Provide the [x, y] coordinate of the cell's center where the given text is located.  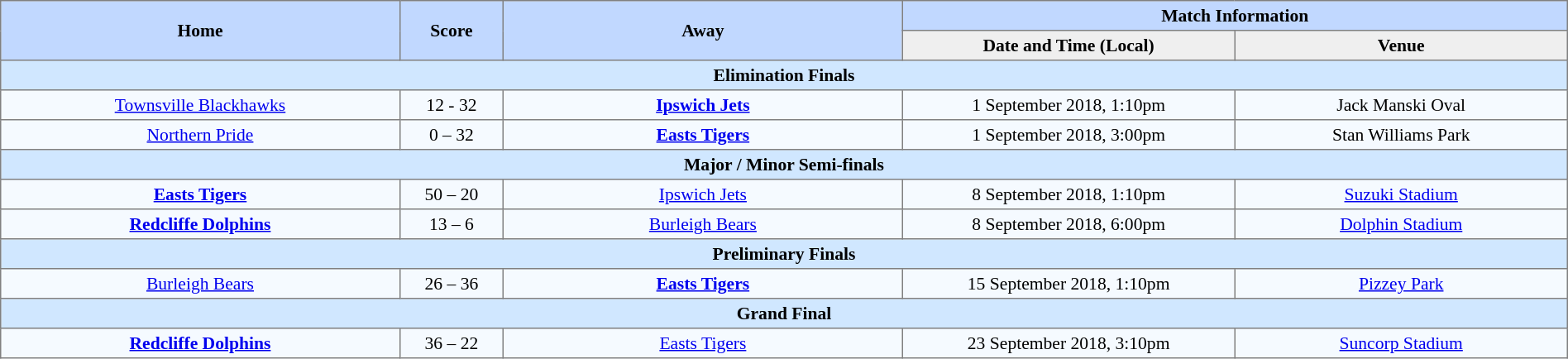
15 September 2018, 1:10pm [1068, 284]
Elimination Finals [784, 75]
23 September 2018, 3:10pm [1068, 343]
Preliminary Finals [784, 254]
Pizzey Park [1401, 284]
Home [200, 31]
1 September 2018, 1:10pm [1068, 105]
Date and Time (Local) [1068, 45]
Jack Manski Oval [1401, 105]
0 – 32 [452, 135]
Stan Williams Park [1401, 135]
8 September 2018, 6:00pm [1068, 224]
Venue [1401, 45]
Suzuki Stadium [1401, 194]
Northern Pride [200, 135]
Dolphin Stadium [1401, 224]
Major / Minor Semi-finals [784, 165]
Suncorp Stadium [1401, 343]
26 – 36 [452, 284]
Townsville Blackhawks [200, 105]
13 – 6 [452, 224]
8 September 2018, 1:10pm [1068, 194]
Grand Final [784, 314]
1 September 2018, 3:00pm [1068, 135]
50 – 20 [452, 194]
Away [703, 31]
Match Information [1235, 16]
36 – 22 [452, 343]
12 - 32 [452, 105]
Score [452, 31]
